Scan for the cell matching the given text and deliver its (x, y) coordinate at center. 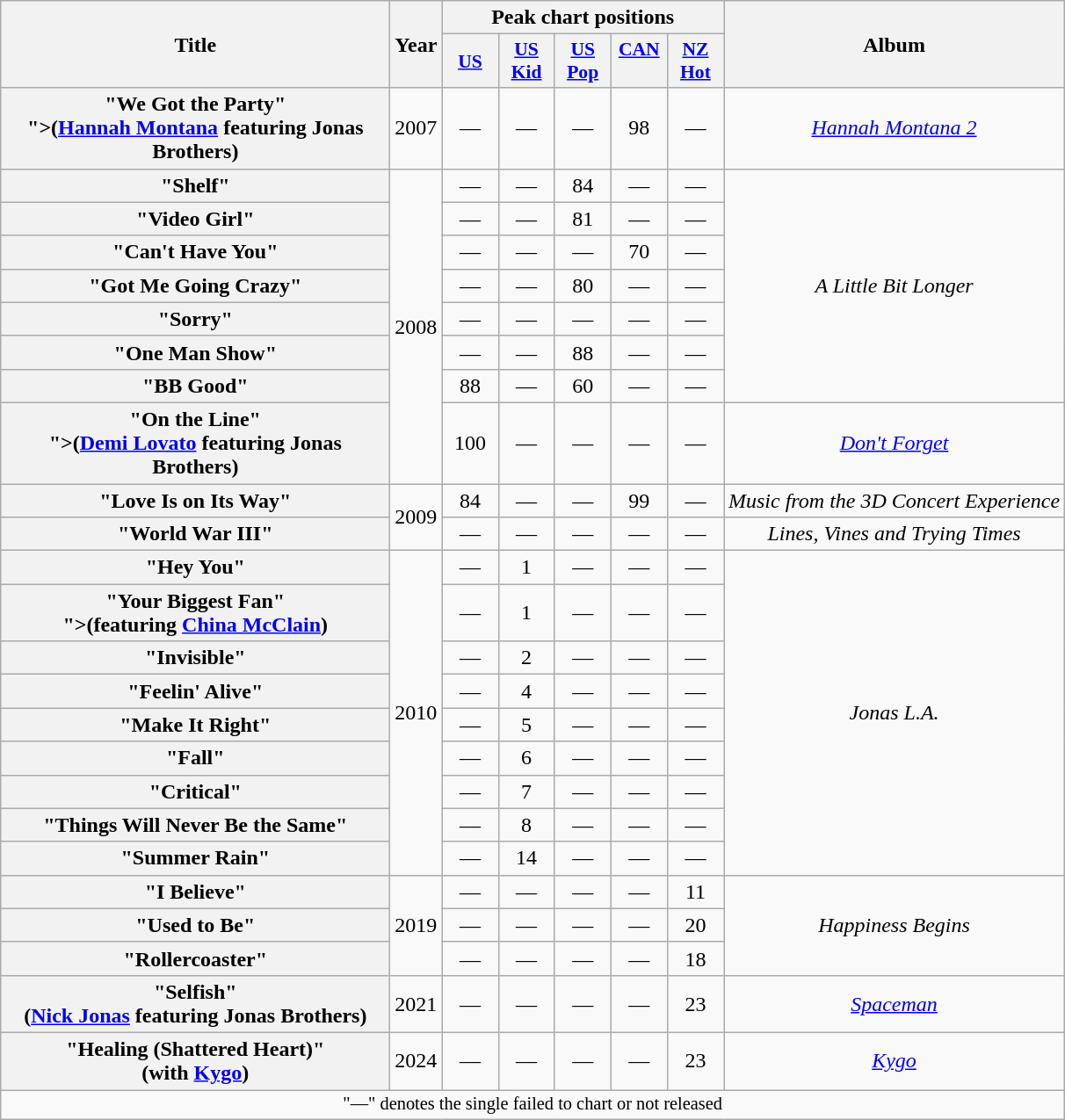
2008 (417, 326)
Hannah Montana 2 (895, 128)
14 (526, 858)
"I Believe" (195, 892)
"Got Me Going Crazy" (195, 285)
"On the Line"">(Demi Lovato featuring Jonas Brothers) (195, 443)
"One Man Show" (195, 352)
"Critical" (195, 791)
20 (695, 925)
Album (895, 44)
8 (526, 825)
US (470, 61)
"Make It Right" (195, 725)
"Shelf" (195, 185)
"Healing (Shattered Heart)"(with Kygo) (195, 1061)
80 (583, 285)
"Sorry" (195, 319)
CAN (639, 61)
70 (639, 252)
Spaceman (895, 1003)
Lines, Vines and Trying Times (895, 534)
"Your Biggest Fan"">(featuring China McClain) (195, 613)
"Selfish"(Nick Jonas featuring Jonas Brothers) (195, 1003)
4 (526, 691)
7 (526, 791)
Music from the 3D Concert Experience (895, 500)
2 (526, 658)
"We Got the Party"">(Hannah Montana featuring Jonas Brothers) (195, 128)
2009 (417, 517)
"World War III" (195, 534)
100 (470, 443)
Year (417, 44)
60 (583, 386)
USPop (583, 61)
81 (583, 219)
NZHot (695, 61)
"Video Girl" (195, 219)
"Fall" (195, 758)
2010 (417, 713)
Title (195, 44)
Happiness Begins (895, 925)
"Hey You" (195, 567)
"—" denotes the single failed to chart or not released (532, 1104)
2024 (417, 1061)
"Can't Have You" (195, 252)
"Invisible" (195, 658)
Kygo (895, 1061)
99 (639, 500)
6 (526, 758)
Don't Forget (895, 443)
Jonas L.A. (895, 713)
98 (639, 128)
Peak chart positions (583, 18)
"BB Good" (195, 386)
USKid (526, 61)
"Rollercoaster" (195, 958)
5 (526, 725)
2007 (417, 128)
"Summer Rain" (195, 858)
"Feelin' Alive" (195, 691)
2019 (417, 925)
A Little Bit Longer (895, 285)
"Things Will Never Be the Same" (195, 825)
18 (695, 958)
"Used to Be" (195, 925)
11 (695, 892)
"Love Is on Its Way" (195, 500)
2021 (417, 1003)
